Find where the given text appears and provide that cell's center as (x, y) coordinate. 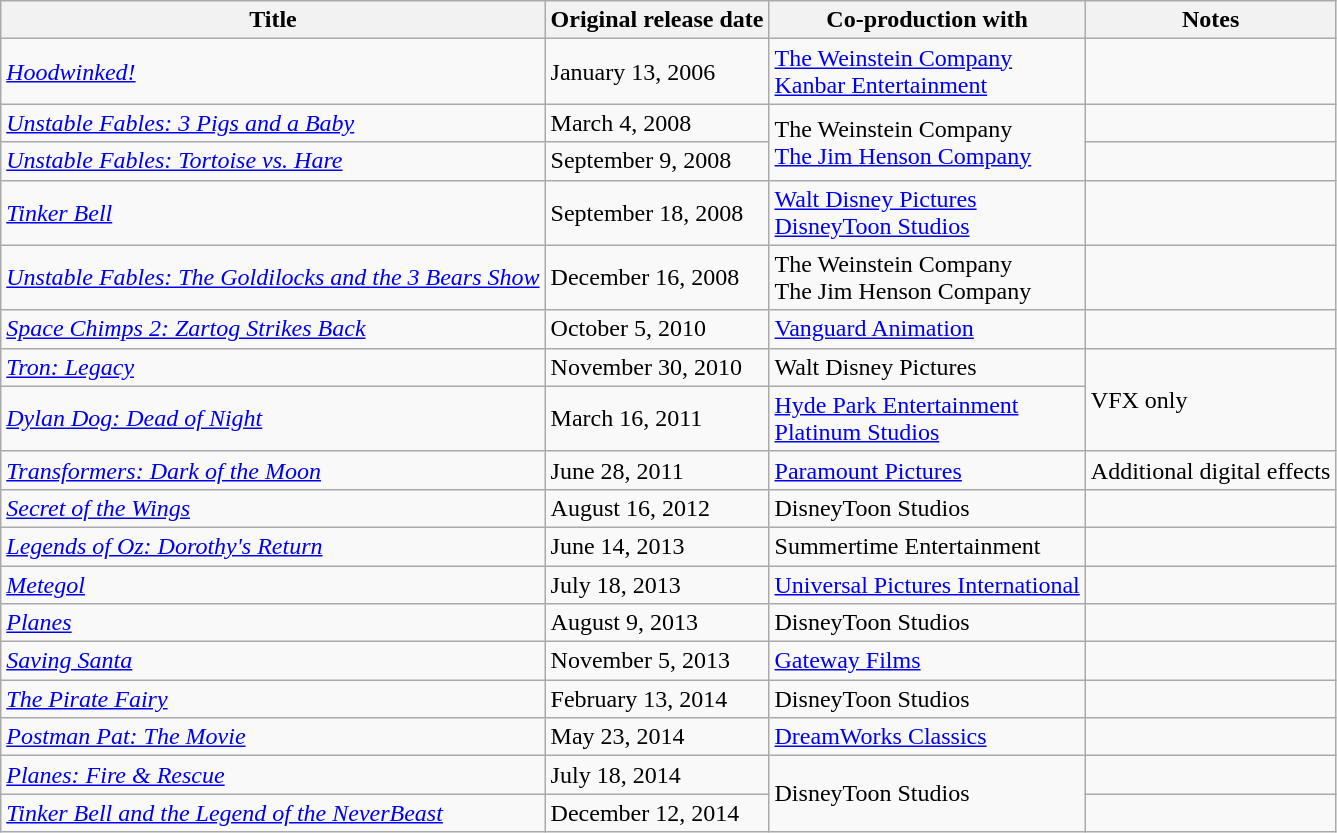
Notes (1210, 20)
December 12, 2014 (657, 813)
Walt Disney PicturesDisneyToon Studios (927, 212)
Unstable Fables: The Goldilocks and the 3 Bears Show (273, 278)
Vanguard Animation (927, 329)
Secret of the Wings (273, 508)
Paramount Pictures (927, 470)
VFX only (1210, 400)
Hoodwinked! (273, 72)
June 28, 2011 (657, 470)
March 4, 2008 (657, 123)
February 13, 2014 (657, 699)
Gateway Films (927, 661)
Original release date (657, 20)
January 13, 2006 (657, 72)
July 18, 2014 (657, 775)
Planes (273, 623)
March 16, 2011 (657, 418)
Summertime Entertainment (927, 546)
Saving Santa (273, 661)
Tinker Bell (273, 212)
Hyde Park EntertainmentPlatinum Studios (927, 418)
May 23, 2014 (657, 737)
September 18, 2008 (657, 212)
Co-production with (927, 20)
Additional digital effects (1210, 470)
Tron: Legacy (273, 367)
July 18, 2013 (657, 585)
Dylan Dog: Dead of Night (273, 418)
DreamWorks Classics (927, 737)
Unstable Fables: Tortoise vs. Hare (273, 161)
Metegol (273, 585)
August 9, 2013 (657, 623)
Transformers: Dark of the Moon (273, 470)
December 16, 2008 (657, 278)
Postman Pat: The Movie (273, 737)
Universal Pictures International (927, 585)
June 14, 2013 (657, 546)
September 9, 2008 (657, 161)
Legends of Oz: Dorothy's Return (273, 546)
The Weinstein CompanyKanbar Entertainment (927, 72)
Walt Disney Pictures (927, 367)
Title (273, 20)
October 5, 2010 (657, 329)
Unstable Fables: 3 Pigs and a Baby (273, 123)
August 16, 2012 (657, 508)
The Pirate Fairy (273, 699)
Tinker Bell and the Legend of the NeverBeast (273, 813)
Planes: Fire & Rescue (273, 775)
November 5, 2013 (657, 661)
November 30, 2010 (657, 367)
Space Chimps 2: Zartog Strikes Back (273, 329)
